Identify which cell holds the provided text, then report its (X, Y) central coordinate. 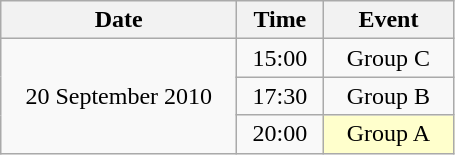
15:00 (280, 58)
17:30 (280, 96)
Time (280, 20)
20:00 (280, 134)
Group C (388, 58)
20 September 2010 (119, 96)
Event (388, 20)
Date (119, 20)
Group B (388, 96)
Group A (388, 134)
